Capture the cell that displays the provided text and extract its (x, y) central coordinate. 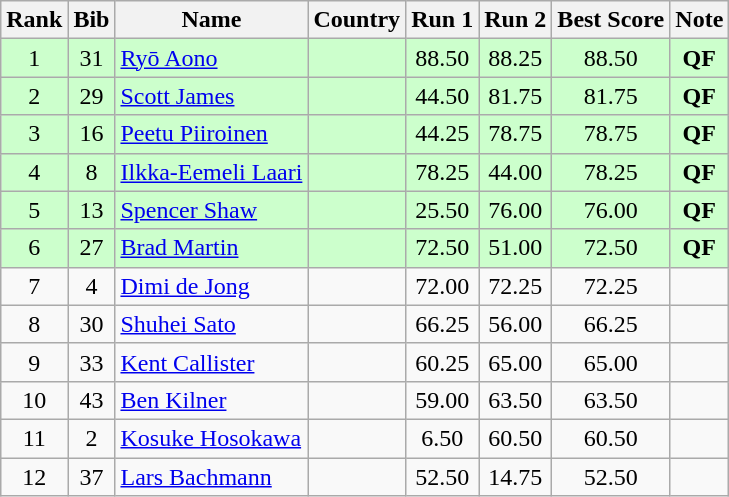
Dimi de Jong (212, 286)
Lars Bachmann (212, 477)
60.25 (442, 362)
33 (92, 362)
44.25 (442, 134)
Country (357, 20)
Rank (34, 20)
5 (34, 210)
Name (212, 20)
Note (700, 20)
9 (34, 362)
Ryō Aono (212, 58)
37 (92, 477)
Best Score (611, 20)
10 (34, 400)
13 (92, 210)
Brad Martin (212, 248)
Ben Kilner (212, 400)
56.00 (516, 324)
Ilkka-Eemeli Laari (212, 172)
6 (34, 248)
3 (34, 134)
11 (34, 438)
88.25 (516, 58)
25.50 (442, 210)
Kent Callister (212, 362)
30 (92, 324)
43 (92, 400)
Shuhei Sato (212, 324)
44.50 (442, 96)
6.50 (442, 438)
Scott James (212, 96)
44.00 (516, 172)
72.00 (442, 286)
59.00 (442, 400)
1 (34, 58)
Bib (92, 20)
12 (34, 477)
7 (34, 286)
51.00 (516, 248)
16 (92, 134)
Peetu Piiroinen (212, 134)
Spencer Shaw (212, 210)
29 (92, 96)
31 (92, 58)
14.75 (516, 477)
Kosuke Hosokawa (212, 438)
Run 1 (442, 20)
Run 2 (516, 20)
27 (92, 248)
